Return the (X, Y) coordinate for the center point of the cell that contains the specified text.  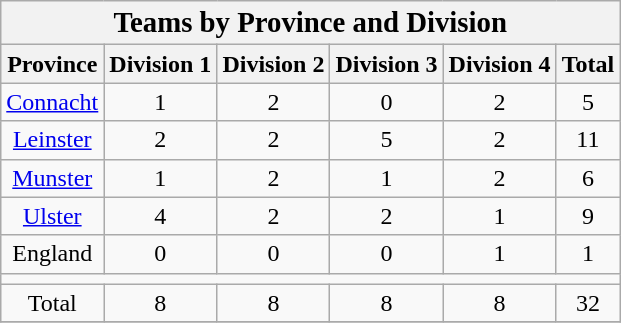
Leinster (52, 140)
Province (52, 64)
Teams by Province and Division (310, 23)
Munster (52, 178)
32 (588, 303)
Connacht (52, 102)
Division 2 (274, 64)
Ulster (52, 216)
England (52, 254)
11 (588, 140)
Division 1 (160, 64)
Division 4 (500, 64)
6 (588, 178)
4 (160, 216)
Division 3 (386, 64)
9 (588, 216)
